For the text-containing cell, return its midpoint in (x, y) coordinate format. 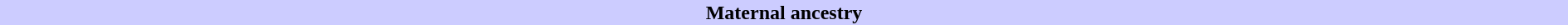
Maternal ancestry (784, 12)
